Return the (X, Y) coordinate for the center point of the cell that contains the specified text.  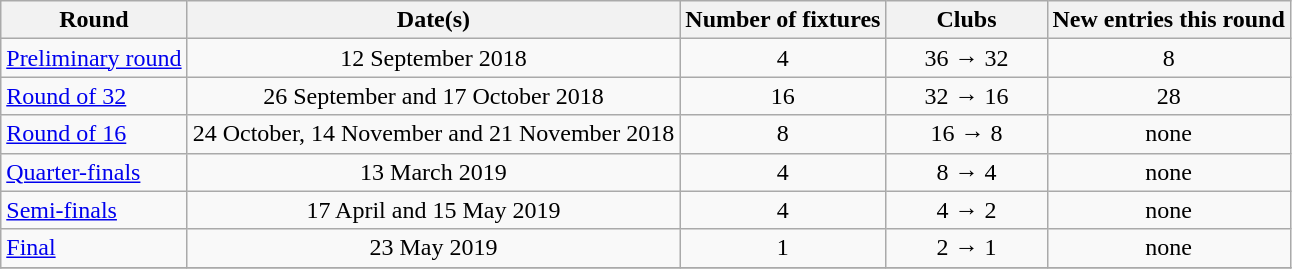
24 October, 14 November and 21 November 2018 (434, 134)
2 → 1 (966, 248)
Quarter-finals (94, 172)
12 September 2018 (434, 58)
28 (1168, 96)
36 → 32 (966, 58)
Preliminary round (94, 58)
8 → 4 (966, 172)
16 → 8 (966, 134)
Round (94, 20)
Number of fixtures (783, 20)
23 May 2019 (434, 248)
17 April and 15 May 2019 (434, 210)
New entries this round (1168, 20)
4 → 2 (966, 210)
Round of 16 (94, 134)
Semi-finals (94, 210)
Round of 32 (94, 96)
26 September and 17 October 2018 (434, 96)
1 (783, 248)
Final (94, 248)
Clubs (966, 20)
16 (783, 96)
Date(s) (434, 20)
32 → 16 (966, 96)
13 March 2019 (434, 172)
